Output the [x, y] coordinate of the center of the cell containing the given text.  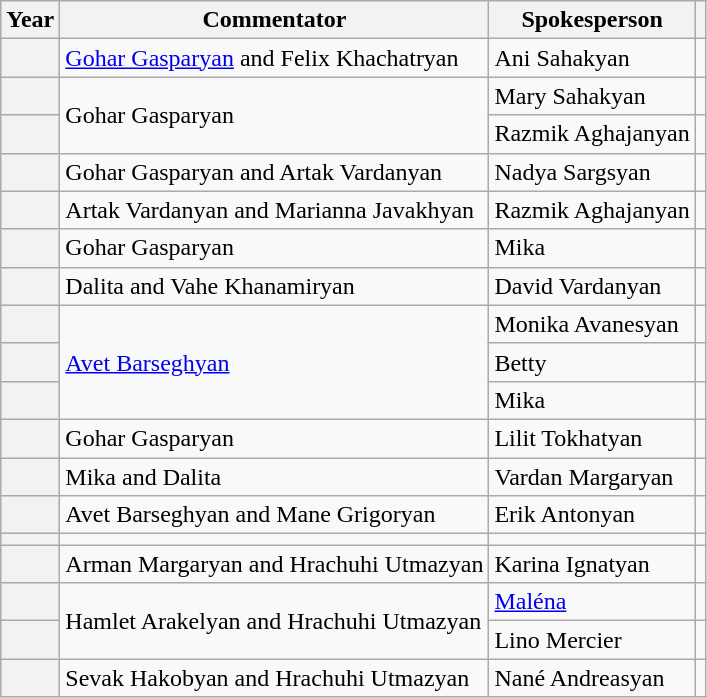
Avet Barseghyan [274, 362]
Lilit Tokhatyan [592, 438]
Monika Avanesyan [592, 324]
Ani Sahakyan [592, 58]
Dalita and Vahe Khanamiryan [274, 286]
Karina Ignatyan [592, 564]
Artak Vardanyan and Marianna Javakhyan [274, 210]
Vardan Margaryan [592, 477]
Commentator [274, 20]
Mika and Dalita [274, 477]
Betty [592, 362]
Spokesperson [592, 20]
Nadya Sargsyan [592, 172]
Nané Andreasyan [592, 678]
Year [30, 20]
Sevak Hakobyan and Hrachuhi Utmazyan [274, 678]
Arman Margaryan and Hrachuhi Utmazyan [274, 564]
Erik Antonyan [592, 515]
Maléna [592, 602]
Gohar Gasparyan and Felix Khachatryan [274, 58]
Lino Mercier [592, 640]
David Vardanyan [592, 286]
Avet Barseghyan and Mane Grigoryan [274, 515]
Gohar Gasparyan and Artak Vardanyan [274, 172]
Hamlet Arakelyan and Hrachuhi Utmazyan [274, 621]
Mary Sahakyan [592, 96]
